Detect which cell encompasses the target text, then output its [X, Y] center coordinate. 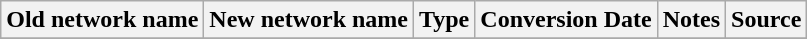
Source [766, 20]
Conversion Date [566, 20]
New network name [309, 20]
Old network name [102, 20]
Type [444, 20]
Notes [691, 20]
